Output the [X, Y] coordinate of the center of the cell containing the given text.  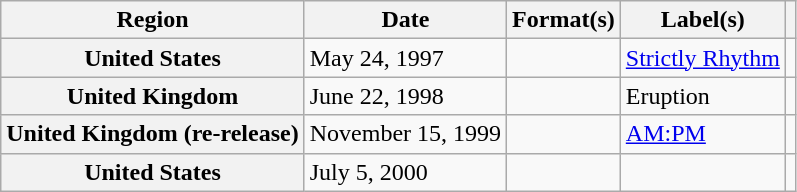
Strictly Rhythm [702, 58]
May 24, 1997 [405, 58]
Date [405, 20]
Label(s) [702, 20]
Eruption [702, 96]
Region [152, 20]
AM:PM [702, 134]
United Kingdom [152, 96]
June 22, 1998 [405, 96]
November 15, 1999 [405, 134]
July 5, 2000 [405, 172]
United Kingdom (re-release) [152, 134]
Format(s) [564, 20]
